Capture the cell that displays the provided text and extract its (X, Y) central coordinate. 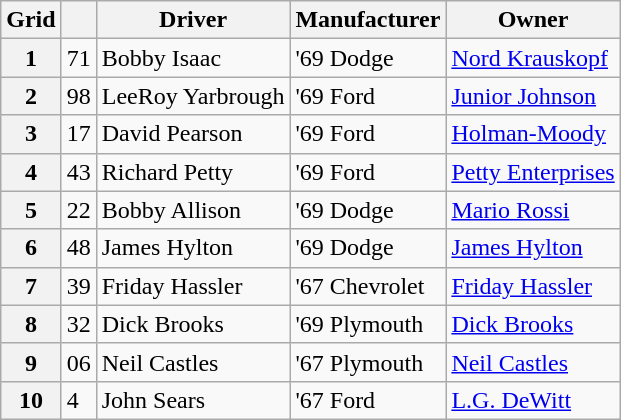
1 (31, 58)
Petty Enterprises (533, 172)
9 (31, 362)
LeeRoy Yarbrough (193, 96)
6 (31, 248)
71 (78, 58)
John Sears (193, 400)
Junior Johnson (533, 96)
06 (78, 362)
Holman-Moody (533, 134)
Grid (31, 20)
98 (78, 96)
'67 Ford (368, 400)
David Pearson (193, 134)
Owner (533, 20)
2 (31, 96)
43 (78, 172)
L.G. DeWitt (533, 400)
Driver (193, 20)
Manufacturer (368, 20)
Bobby Isaac (193, 58)
7 (31, 286)
10 (31, 400)
8 (31, 324)
Bobby Allison (193, 210)
'67 Chevrolet (368, 286)
'69 Plymouth (368, 324)
Richard Petty (193, 172)
Nord Krauskopf (533, 58)
'67 Plymouth (368, 362)
48 (78, 248)
3 (31, 134)
22 (78, 210)
5 (31, 210)
Mario Rossi (533, 210)
17 (78, 134)
32 (78, 324)
39 (78, 286)
